Search for the cell housing the specified text and yield its [X, Y] center coordinate. 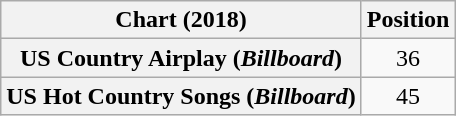
36 [408, 58]
US Hot Country Songs (Billboard) [181, 96]
Chart (2018) [181, 20]
US Country Airplay (Billboard) [181, 58]
Position [408, 20]
45 [408, 96]
